Output the [x, y] coordinate of the center of the cell containing the given text.  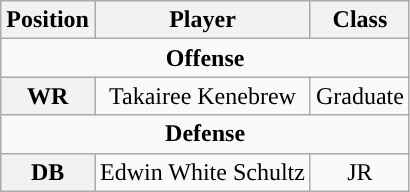
Offense [206, 58]
Defense [206, 134]
JR [360, 172]
Position [48, 20]
WR [48, 96]
DB [48, 172]
Class [360, 20]
Edwin White Schultz [202, 172]
Takairee Kenebrew [202, 96]
Graduate [360, 96]
Player [202, 20]
